Return the [X, Y] coordinate for the center point of the cell that contains the specified text.  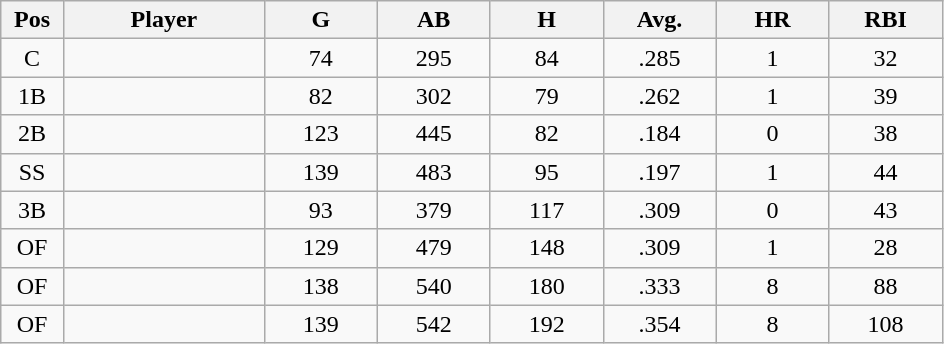
192 [546, 324]
HR [772, 20]
1B [32, 96]
.333 [660, 286]
379 [434, 210]
SS [32, 172]
2B [32, 134]
H [546, 20]
180 [546, 286]
295 [434, 58]
138 [320, 286]
95 [546, 172]
148 [546, 248]
28 [886, 248]
.197 [660, 172]
540 [434, 286]
445 [434, 134]
.285 [660, 58]
C [32, 58]
123 [320, 134]
RBI [886, 20]
84 [546, 58]
38 [886, 134]
3B [32, 210]
Player [164, 20]
43 [886, 210]
302 [434, 96]
479 [434, 248]
74 [320, 58]
129 [320, 248]
542 [434, 324]
108 [886, 324]
.184 [660, 134]
88 [886, 286]
.354 [660, 324]
Avg. [660, 20]
93 [320, 210]
.262 [660, 96]
44 [886, 172]
117 [546, 210]
Pos [32, 20]
39 [886, 96]
32 [886, 58]
G [320, 20]
79 [546, 96]
483 [434, 172]
AB [434, 20]
